Output the (X, Y) coordinate of the center of the cell containing the given text.  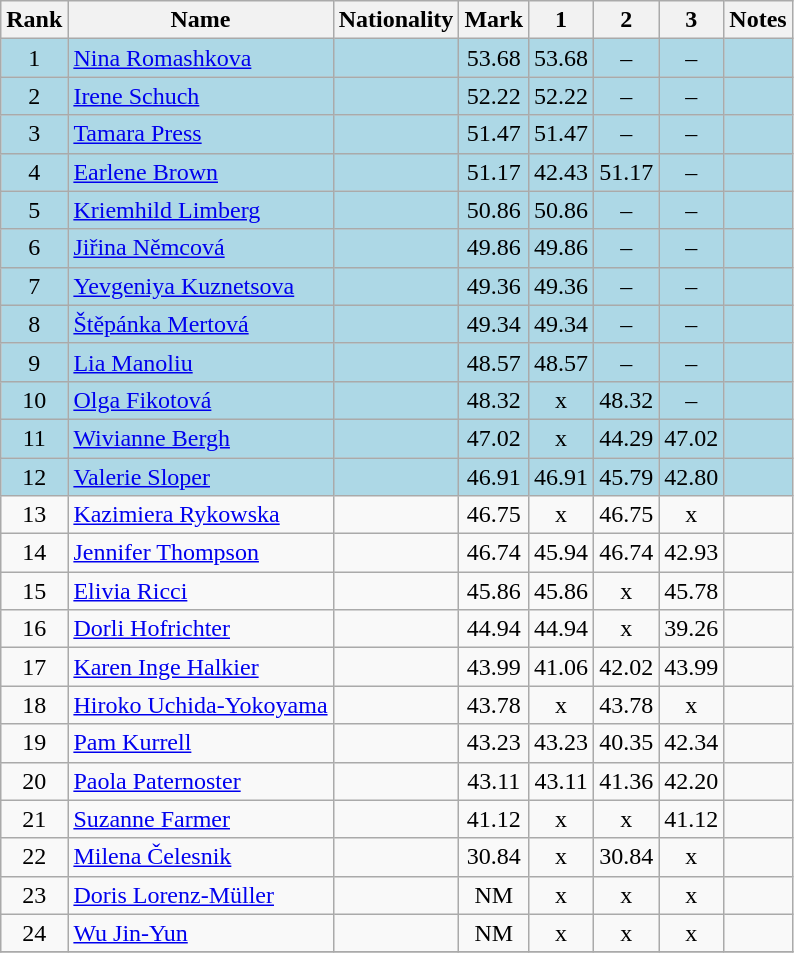
Yevgeniya Kuznetsova (200, 286)
42.20 (692, 781)
Pam Kurrell (200, 743)
Suzanne Farmer (200, 819)
9 (34, 362)
45.94 (562, 553)
Kriemhild Limberg (200, 210)
13 (34, 515)
42.43 (562, 172)
Mark (494, 20)
Name (200, 20)
Wu Jin-Yun (200, 933)
5 (34, 210)
44.29 (626, 438)
Paola Paternoster (200, 781)
41.06 (562, 667)
39.26 (692, 629)
21 (34, 819)
42.34 (692, 743)
Hiroko Uchida-Yokoyama (200, 705)
11 (34, 438)
Dorli Hofrichter (200, 629)
Valerie Sloper (200, 477)
Lia Manoliu (200, 362)
Doris Lorenz-Müller (200, 895)
10 (34, 400)
Olga Fikotová (200, 400)
8 (34, 324)
19 (34, 743)
7 (34, 286)
Jennifer Thompson (200, 553)
Jiřina Němcová (200, 248)
6 (34, 248)
18 (34, 705)
Nina Romashkova (200, 58)
14 (34, 553)
Nationality (396, 20)
40.35 (626, 743)
42.02 (626, 667)
12 (34, 477)
24 (34, 933)
Notes (758, 20)
16 (34, 629)
42.80 (692, 477)
22 (34, 857)
Kazimiera Rykowska (200, 515)
45.79 (626, 477)
Elivia Ricci (200, 591)
Milena Čelesnik (200, 857)
45.78 (692, 591)
15 (34, 591)
Wivianne Bergh (200, 438)
Štěpánka Mertová (200, 324)
23 (34, 895)
42.93 (692, 553)
20 (34, 781)
Tamara Press (200, 134)
4 (34, 172)
Irene Schuch (200, 96)
17 (34, 667)
41.36 (626, 781)
Earlene Brown (200, 172)
Rank (34, 20)
Karen Inge Halkier (200, 667)
